Extract the [x, y] coordinate from the center of the cell holding the provided text.  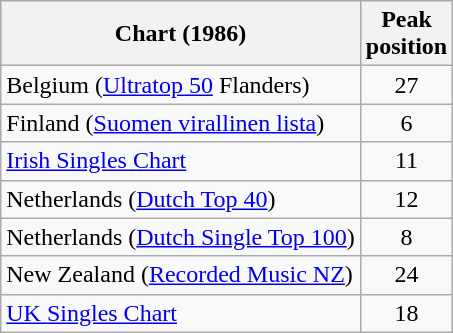
Peakposition [406, 34]
Chart (1986) [181, 34]
27 [406, 85]
Netherlands (Dutch Single Top 100) [181, 237]
Finland (Suomen virallinen lista) [181, 123]
12 [406, 199]
Irish Singles Chart [181, 161]
8 [406, 237]
Belgium (Ultratop 50 Flanders) [181, 85]
24 [406, 275]
18 [406, 313]
6 [406, 123]
11 [406, 161]
Netherlands (Dutch Top 40) [181, 199]
UK Singles Chart [181, 313]
New Zealand (Recorded Music NZ) [181, 275]
